Pinpoint the cell where the given text exists, returning its [X, Y] midpoint coordinate. 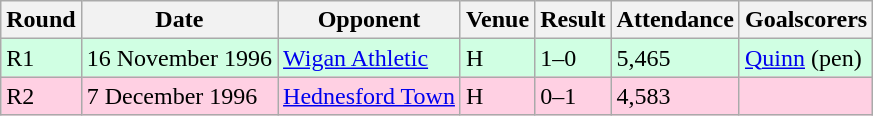
Date [179, 20]
Hednesford Town [370, 96]
1–0 [573, 58]
Opponent [370, 20]
4,583 [675, 96]
Goalscorers [806, 20]
Wigan Athletic [370, 58]
Venue [497, 20]
5,465 [675, 58]
Quinn (pen) [806, 58]
R2 [41, 96]
Attendance [675, 20]
Round [41, 20]
16 November 1996 [179, 58]
Result [573, 20]
R1 [41, 58]
7 December 1996 [179, 96]
0–1 [573, 96]
